Capture the cell that displays the provided text and extract its (X, Y) central coordinate. 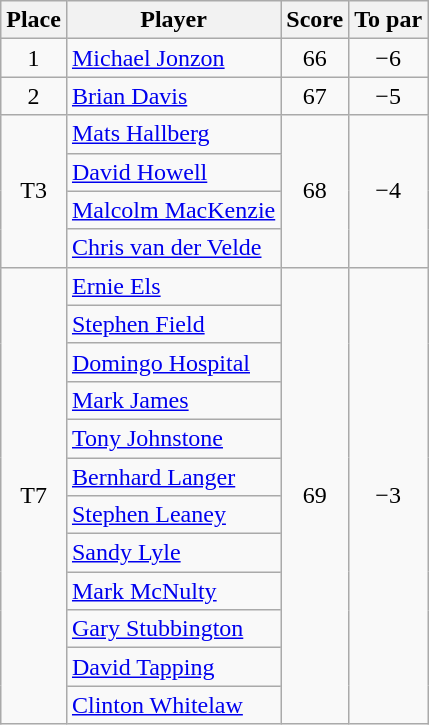
Brian Davis (173, 96)
T7 (34, 496)
68 (315, 191)
Malcolm MacKenzie (173, 210)
Bernhard Langer (173, 477)
1 (34, 58)
−3 (388, 496)
Player (173, 20)
Mats Hallberg (173, 134)
−4 (388, 191)
Tony Johnstone (173, 438)
−6 (388, 58)
Gary Stubbington (173, 629)
Michael Jonzon (173, 58)
Mark James (173, 400)
Ernie Els (173, 286)
David Tapping (173, 667)
67 (315, 96)
Stephen Field (173, 324)
Place (34, 20)
−5 (388, 96)
Score (315, 20)
David Howell (173, 172)
Mark McNulty (173, 591)
2 (34, 96)
69 (315, 496)
T3 (34, 191)
66 (315, 58)
Domingo Hospital (173, 362)
Clinton Whitelaw (173, 705)
Chris van der Velde (173, 248)
Sandy Lyle (173, 553)
To par (388, 20)
Stephen Leaney (173, 515)
